Extract the [x, y] coordinate from the center of the cell holding the provided text.  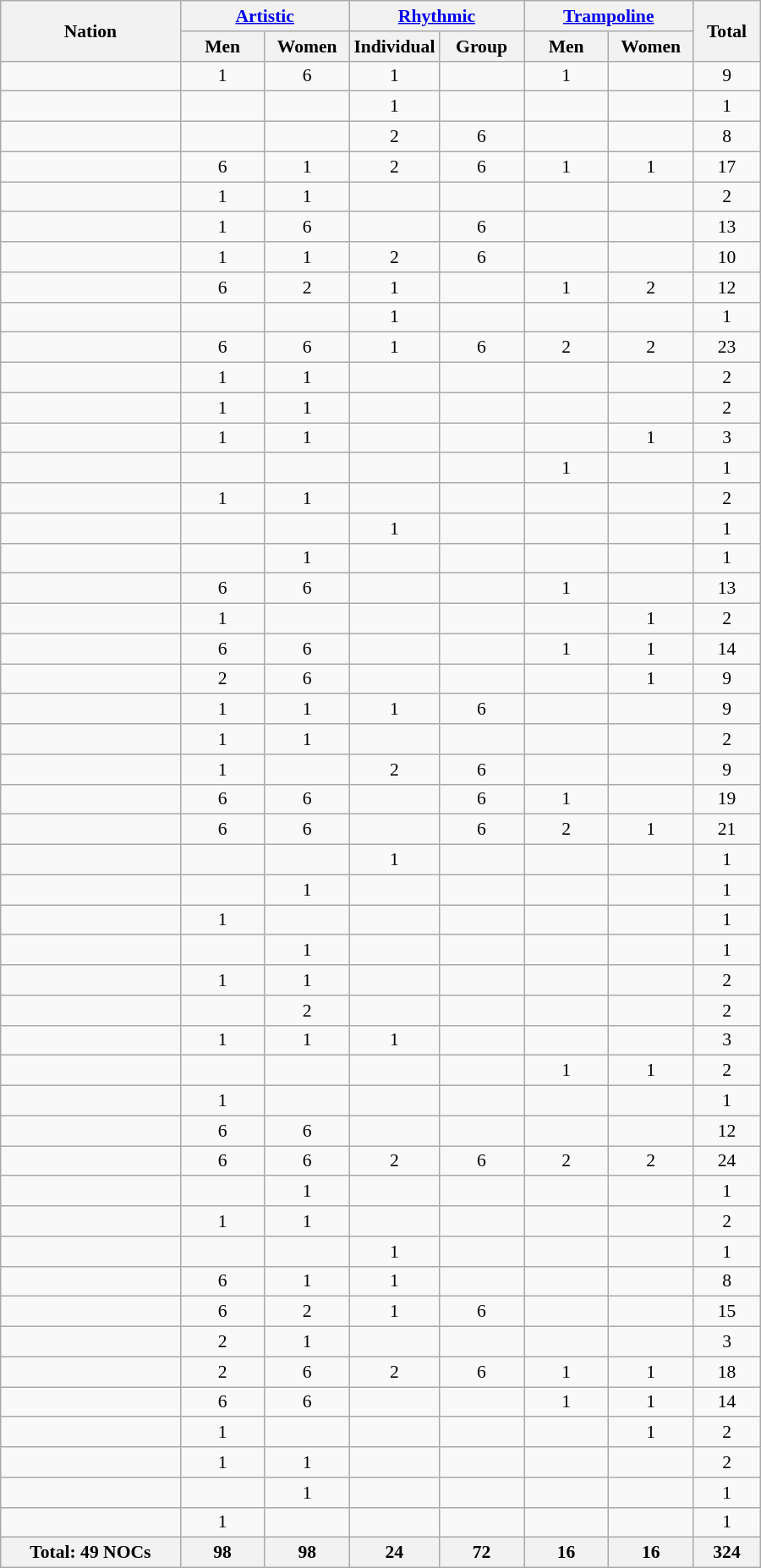
Individual [394, 47]
324 [727, 1553]
Trampoline [609, 16]
17 [727, 167]
18 [727, 1372]
Group [481, 47]
Total [727, 30]
19 [727, 799]
10 [727, 257]
23 [727, 348]
21 [727, 830]
15 [727, 1312]
Total: 49 NOCs [90, 1553]
Nation [90, 30]
72 [481, 1553]
Artistic [265, 16]
Rhythmic [436, 16]
